Extract the [X, Y] coordinate from the center of the cell holding the provided text.  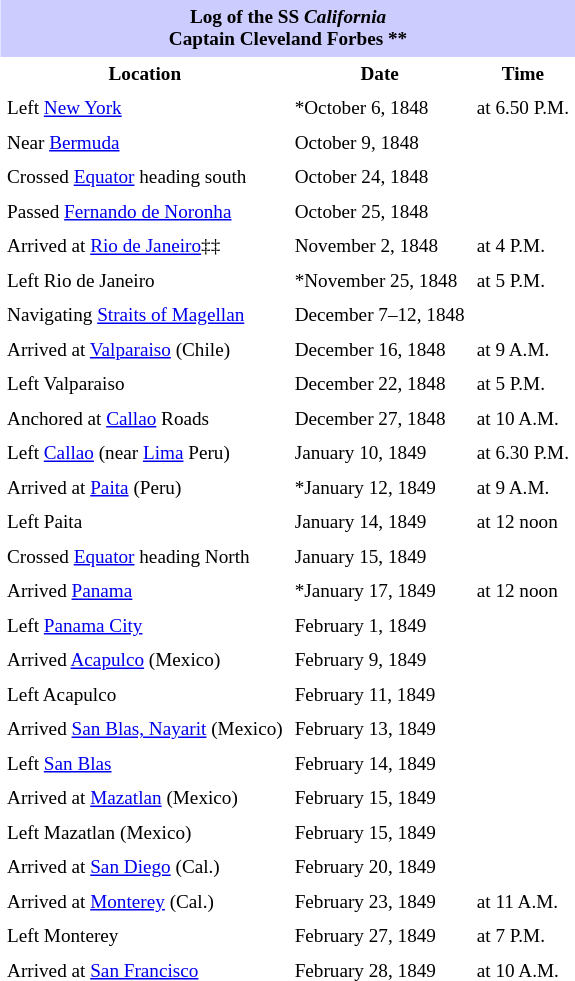
Left New York [145, 109]
Arrived at Mazatlan (Mexico) [145, 799]
Arrived San Blas, Nayarit (Mexico) [145, 729]
Left San Blas [145, 764]
Location [145, 74]
December 22, 1848 [380, 385]
Arrived Acapulco (Mexico) [145, 661]
Left Callao (near Lima Peru) [145, 453]
Arrived at Monterey (Cal.) [145, 902]
at 6.30 P.M. [523, 453]
December 27, 1848 [380, 419]
November 2, 1848 [380, 247]
Anchored at Callao Roads [145, 419]
February 14, 1849 [380, 764]
Left Panama City [145, 626]
January 14, 1849 [380, 523]
Near Bermuda [145, 143]
October 9, 1848 [380, 143]
December 7–12, 1848 [380, 315]
February 9, 1849 [380, 661]
Log of the SS CaliforniaCaptain Cleveland Forbes ** [288, 28]
Arrived at Valparaiso (Chile) [145, 350]
Crossed Equator heading south [145, 177]
February 23, 1849 [380, 902]
February 13, 1849 [380, 729]
at 4 P.M. [523, 247]
*November 25, 1848 [380, 281]
January 10, 1849 [380, 453]
at 11 A.M. [523, 902]
Navigating Straits of Magellan [145, 315]
Left Valparaiso [145, 385]
Arrived Panama [145, 591]
January 15, 1849 [380, 557]
*January 17, 1849 [380, 591]
February 11, 1849 [380, 695]
February 20, 1849 [380, 867]
Arrived at Rio de Janeiro‡‡ [145, 247]
Arrived at San Diego (Cal.) [145, 867]
at 10 A.M. [523, 419]
December 16, 1848 [380, 350]
Left Mazatlan (Mexico) [145, 833]
Left Acapulco [145, 695]
Passed Fernando de Noronha [145, 212]
*October 6, 1848 [380, 109]
October 24, 1848 [380, 177]
Date [380, 74]
Left Paita [145, 523]
Time [523, 74]
at 6.50 P.M. [523, 109]
October 25, 1848 [380, 212]
Crossed Equator heading North [145, 557]
Left Rio de Janeiro [145, 281]
Arrived at Paita (Peru) [145, 488]
February 1, 1849 [380, 626]
*January 12, 1849 [380, 488]
February 27, 1849 [380, 937]
Left Monterey [145, 937]
at 7 P.M. [523, 937]
